For the text-containing cell, return its midpoint in (x, y) coordinate format. 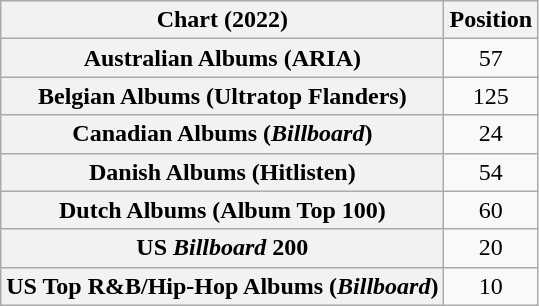
Australian Albums (ARIA) (222, 58)
60 (491, 210)
US Billboard 200 (222, 248)
57 (491, 58)
125 (491, 96)
Canadian Albums (Billboard) (222, 134)
24 (491, 134)
Dutch Albums (Album Top 100) (222, 210)
54 (491, 172)
Danish Albums (Hitlisten) (222, 172)
20 (491, 248)
Position (491, 20)
US Top R&B/Hip-Hop Albums (Billboard) (222, 286)
Chart (2022) (222, 20)
Belgian Albums (Ultratop Flanders) (222, 96)
10 (491, 286)
